Identify which cell holds the provided text, then report its (X, Y) central coordinate. 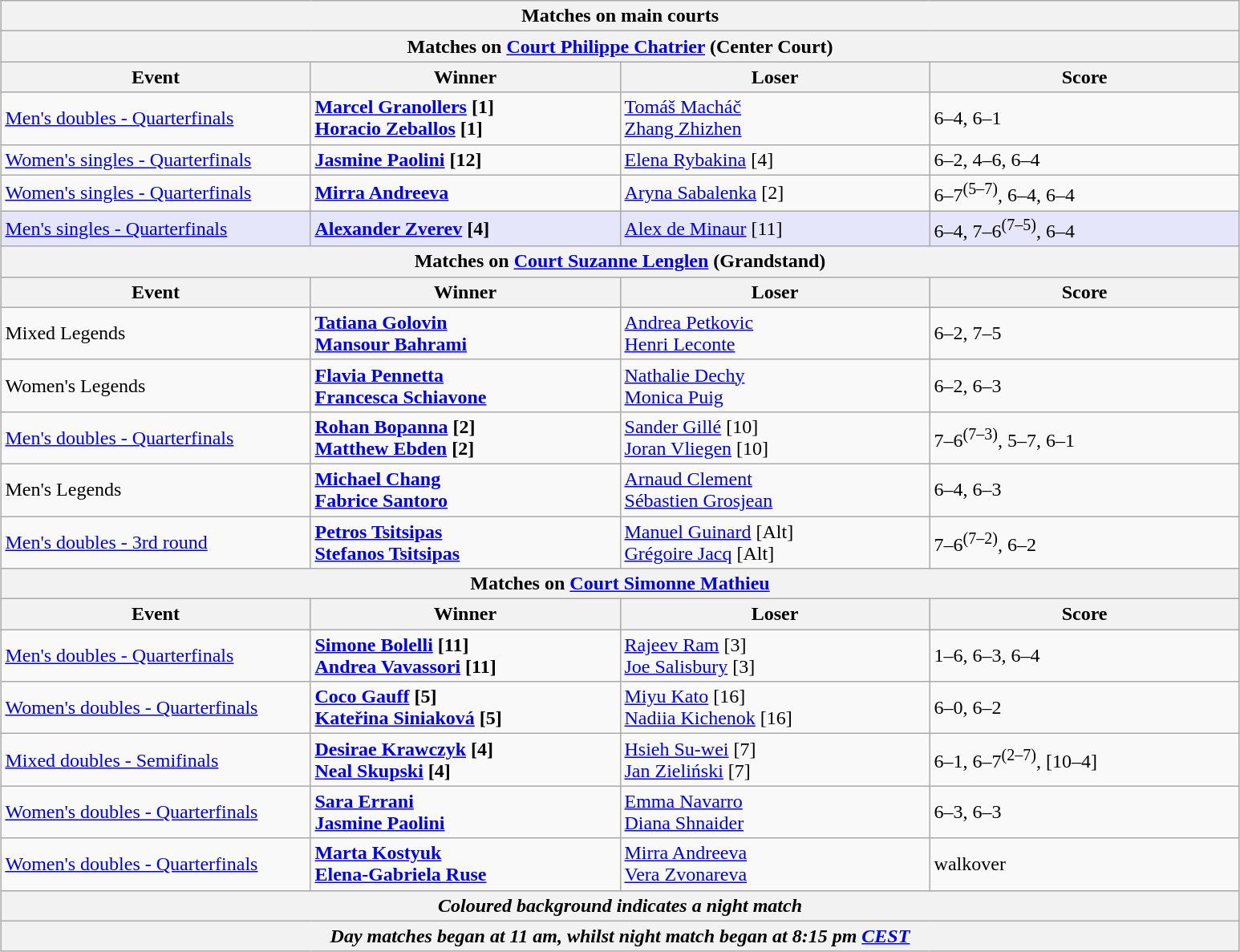
Nathalie Dechy Monica Puig (775, 385)
6–1, 6–7(2–7), [10–4] (1084, 760)
Miyu Kato [16] Nadiia Kichenok [16] (775, 707)
Jasmine Paolini [12] (465, 160)
7–6(7–2), 6–2 (1084, 542)
Emma Navarro Diana Shnaider (775, 812)
6–4, 6–3 (1084, 489)
Mirra Andreeva (465, 192)
Coco Gauff [5] Kateřina Siniaková [5] (465, 707)
6–7(5–7), 6–4, 6–4 (1084, 192)
Arnaud Clement Sébastien Grosjean (775, 489)
Flavia Pennetta Francesca Schiavone (465, 385)
Men's Legends (156, 489)
Matches on main courts (620, 16)
6–2, 4–6, 6–4 (1084, 160)
Hsieh Su-wei [7] Jan Zieliński [7] (775, 760)
Sara Errani Jasmine Paolini (465, 812)
Alexander Zverev [4] (465, 229)
6–4, 7–6(7–5), 6–4 (1084, 229)
Alex de Minaur [11] (775, 229)
Andrea Petkovic Henri Leconte (775, 334)
Matches on Court Suzanne Lenglen (Grandstand) (620, 261)
Mirra Andreeva Vera Zvonareva (775, 865)
6–4, 6–1 (1084, 119)
7–6(7–3), 5–7, 6–1 (1084, 438)
Tatiana Golovin Mansour Bahrami (465, 334)
6–3, 6–3 (1084, 812)
Mixed doubles - Semifinals (156, 760)
6–2, 7–5 (1084, 334)
1–6, 6–3, 6–4 (1084, 656)
walkover (1084, 865)
Desirae Krawczyk [4] Neal Skupski [4] (465, 760)
Petros Tsitsipas Stefanos Tsitsipas (465, 542)
Day matches began at 11 am, whilst night match began at 8:15 pm CEST (620, 936)
Men's singles - Quarterfinals (156, 229)
Simone Bolelli [11] Andrea Vavassori [11] (465, 656)
Tomáš Macháč Zhang Zhizhen (775, 119)
Elena Rybakina [4] (775, 160)
Matches on Court Simonne Mathieu (620, 584)
Marcel Granollers [1] Horacio Zeballos [1] (465, 119)
Coloured background indicates a night match (620, 905)
Marta Kostyuk Elena-Gabriela Ruse (465, 865)
Sander Gillé [10] Joran Vliegen [10] (775, 438)
Matches on Court Philippe Chatrier (Center Court) (620, 47)
6–0, 6–2 (1084, 707)
Men's doubles - 3rd round (156, 542)
Women's Legends (156, 385)
Rajeev Ram [3] Joe Salisbury [3] (775, 656)
Aryna Sabalenka [2] (775, 192)
6–2, 6–3 (1084, 385)
Manuel Guinard [Alt] Grégoire Jacq [Alt] (775, 542)
Mixed Legends (156, 334)
Rohan Bopanna [2] Matthew Ebden [2] (465, 438)
Michael Chang Fabrice Santoro (465, 489)
